Output the (x, y) coordinate of the center of the cell containing the given text.  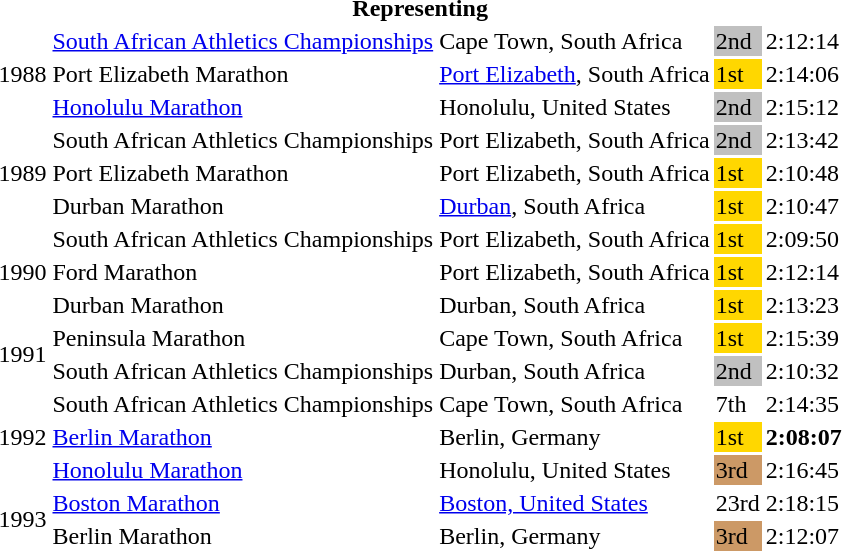
Boston, United States (575, 503)
7th (738, 404)
23rd (738, 503)
Boston Marathon (243, 503)
Ford Marathon (243, 272)
Peninsula Marathon (243, 338)
